Find where the given text appears and provide that cell's center as (X, Y) coordinate. 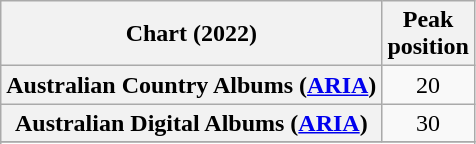
Peakposition (428, 34)
Australian Digital Albums (ARIA) (192, 123)
30 (428, 123)
Australian Country Albums (ARIA) (192, 85)
20 (428, 85)
Chart (2022) (192, 34)
